Capture the cell that displays the provided text and extract its (x, y) central coordinate. 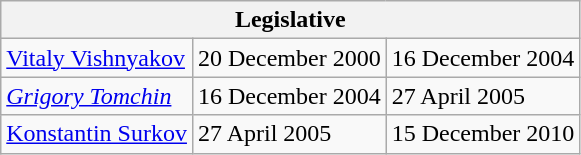
Vitaly Vishnyakov (97, 58)
15 December 2010 (483, 134)
Konstantin Surkov (97, 134)
20 December 2000 (289, 58)
Grigory Tomchin (97, 96)
Legislative (290, 20)
